From the cell containing the given text, extract its center point as (X, Y) coordinate. 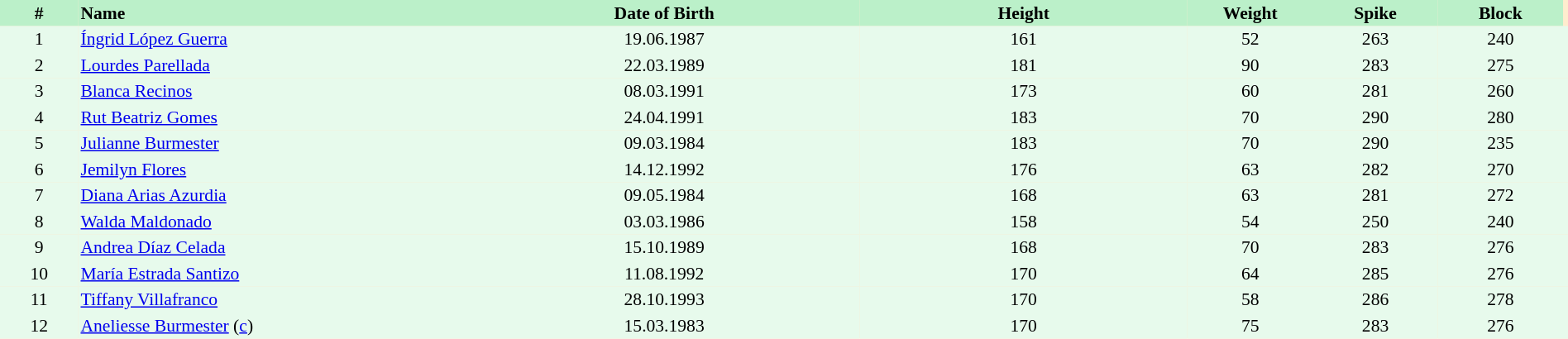
08.03.1991 (664, 91)
Tiffany Villafranco (273, 299)
280 (1500, 117)
15.10.1989 (664, 248)
272 (1500, 195)
286 (1374, 299)
4 (39, 117)
Andrea Díaz Celada (273, 248)
09.05.1984 (664, 195)
12 (39, 326)
Walda Maldonado (273, 222)
260 (1500, 91)
Weight (1250, 13)
19.06.1987 (664, 40)
158 (1024, 222)
María Estrada Santizo (273, 274)
24.04.1991 (664, 117)
58 (1250, 299)
270 (1500, 169)
11.08.1992 (664, 274)
64 (1250, 274)
Jemilyn Flores (273, 169)
Rut Beatriz Gomes (273, 117)
Block (1500, 13)
235 (1500, 144)
09.03.1984 (664, 144)
Lourdes Parellada (273, 65)
14.12.1992 (664, 169)
285 (1374, 274)
Aneliesse Burmester (c) (273, 326)
60 (1250, 91)
250 (1374, 222)
7 (39, 195)
11 (39, 299)
263 (1374, 40)
90 (1250, 65)
Íngrid López Guerra (273, 40)
54 (1250, 222)
173 (1024, 91)
275 (1500, 65)
Date of Birth (664, 13)
Height (1024, 13)
75 (1250, 326)
282 (1374, 169)
Name (273, 13)
15.03.1983 (664, 326)
5 (39, 144)
Diana Arias Azurdia (273, 195)
10 (39, 274)
3 (39, 91)
22.03.1989 (664, 65)
176 (1024, 169)
8 (39, 222)
181 (1024, 65)
2 (39, 65)
Blanca Recinos (273, 91)
28.10.1993 (664, 299)
03.03.1986 (664, 222)
# (39, 13)
161 (1024, 40)
278 (1500, 299)
1 (39, 40)
6 (39, 169)
Julianne Burmester (273, 144)
52 (1250, 40)
Spike (1374, 13)
9 (39, 248)
